Identify which cell holds the provided text, then report its [x, y] central coordinate. 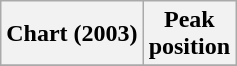
Chart (2003) [72, 34]
Peakposition [189, 34]
